Identify which cell holds the provided text, then report its (x, y) central coordinate. 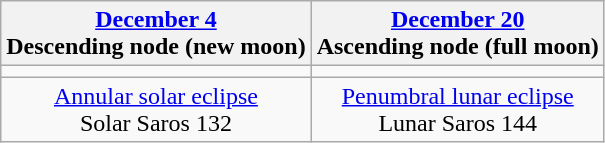
December 20Ascending node (full moon) (458, 34)
Annular solar eclipseSolar Saros 132 (156, 110)
Penumbral lunar eclipseLunar Saros 144 (458, 110)
December 4Descending node (new moon) (156, 34)
